Determine the [x, y] coordinate at the center of the cell enclosing the given text.  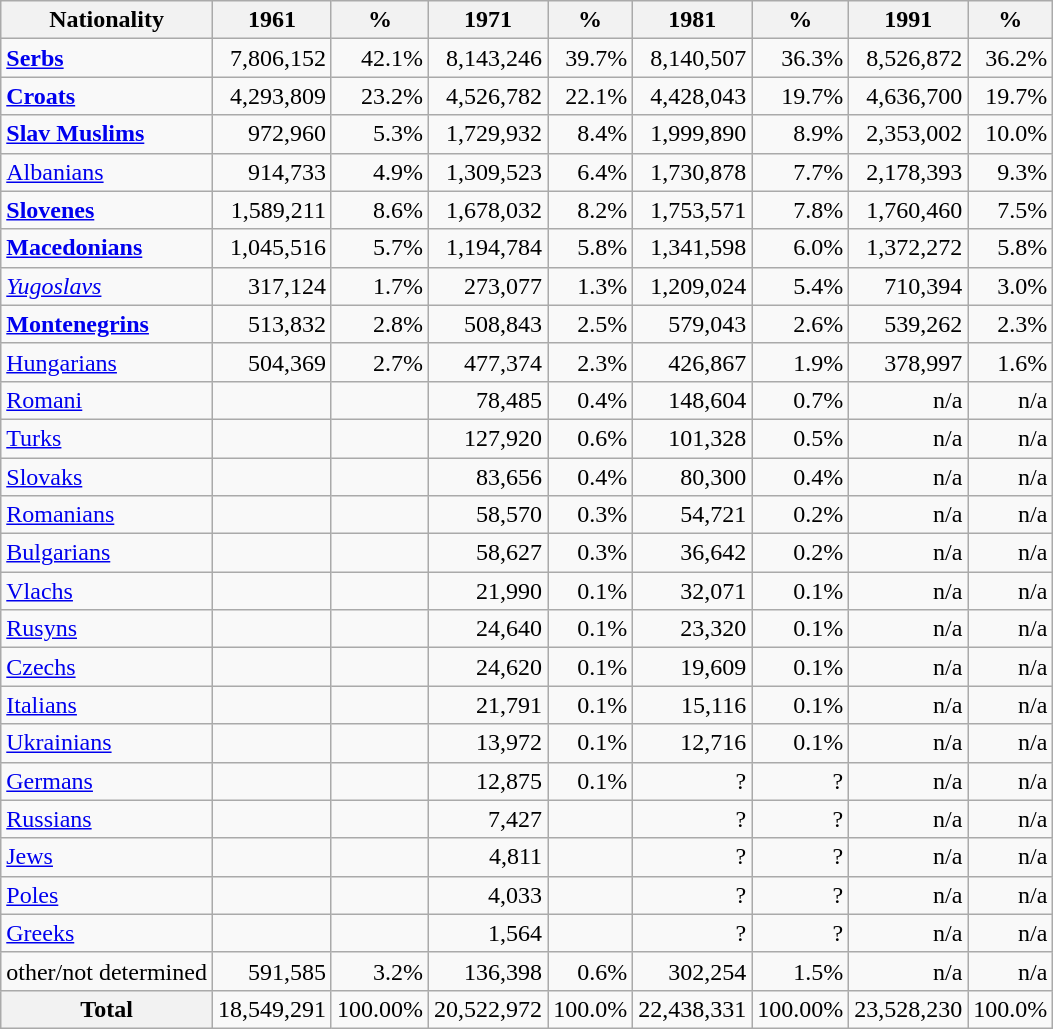
1961 [272, 20]
1,564 [488, 933]
Slovenes [107, 210]
1.3% [590, 286]
23,528,230 [908, 1009]
8.2% [590, 210]
4,636,700 [908, 96]
127,920 [488, 438]
1,209,024 [692, 286]
Vlachs [107, 591]
972,960 [272, 134]
1981 [692, 20]
Nationality [107, 20]
2,178,393 [908, 172]
914,733 [272, 172]
8.9% [800, 134]
4,293,809 [272, 96]
36.2% [1010, 58]
1,678,032 [488, 210]
12,875 [488, 781]
20,522,972 [488, 1009]
2,353,002 [908, 134]
1.6% [1010, 362]
Albanians [107, 172]
32,071 [692, 591]
24,620 [488, 667]
12,716 [692, 743]
other/not determined [107, 971]
1,753,571 [692, 210]
1.9% [800, 362]
1,372,272 [908, 248]
710,394 [908, 286]
36,642 [692, 553]
1,589,211 [272, 210]
101,328 [692, 438]
22.1% [590, 96]
21,990 [488, 591]
2.6% [800, 324]
8,143,246 [488, 58]
22,438,331 [692, 1009]
426,867 [692, 362]
7,427 [488, 819]
1971 [488, 20]
7.7% [800, 172]
4.9% [380, 172]
Rusyns [107, 629]
302,254 [692, 971]
6.4% [590, 172]
1,045,516 [272, 248]
13,972 [488, 743]
Jews [107, 857]
5.4% [800, 286]
78,485 [488, 400]
136,398 [488, 971]
Italians [107, 705]
1.5% [800, 971]
Slav Muslims [107, 134]
4,033 [488, 895]
Ukrainians [107, 743]
Macedonians [107, 248]
24,640 [488, 629]
Hungarians [107, 362]
6.0% [800, 248]
Total [107, 1009]
1,760,460 [908, 210]
273,077 [488, 286]
58,570 [488, 515]
2.5% [590, 324]
23,320 [692, 629]
1,309,523 [488, 172]
7,806,152 [272, 58]
Serbs [107, 58]
Bulgarians [107, 553]
Slovaks [107, 477]
1,730,878 [692, 172]
0.5% [800, 438]
8,140,507 [692, 58]
80,300 [692, 477]
7.5% [1010, 210]
148,604 [692, 400]
39.7% [590, 58]
Germans [107, 781]
Yugoslavs [107, 286]
Czechs [107, 667]
477,374 [488, 362]
317,124 [272, 286]
58,627 [488, 553]
579,043 [692, 324]
5.7% [380, 248]
Romanians [107, 515]
1,999,890 [692, 134]
15,116 [692, 705]
Russians [107, 819]
2.8% [380, 324]
83,656 [488, 477]
Turks [107, 438]
539,262 [908, 324]
591,585 [272, 971]
3.2% [380, 971]
1,194,784 [488, 248]
513,832 [272, 324]
4,428,043 [692, 96]
7.8% [800, 210]
508,843 [488, 324]
3.0% [1010, 286]
4,526,782 [488, 96]
504,369 [272, 362]
Poles [107, 895]
1.7% [380, 286]
0.7% [800, 400]
42.1% [380, 58]
54,721 [692, 515]
18,549,291 [272, 1009]
Romani [107, 400]
5.3% [380, 134]
9.3% [1010, 172]
1991 [908, 20]
Montenegrins [107, 324]
2.7% [380, 362]
8.6% [380, 210]
378,997 [908, 362]
21,791 [488, 705]
36.3% [800, 58]
1,729,932 [488, 134]
1,341,598 [692, 248]
19,609 [692, 667]
8,526,872 [908, 58]
23.2% [380, 96]
10.0% [1010, 134]
Greeks [107, 933]
Croats [107, 96]
4,811 [488, 857]
8.4% [590, 134]
